From the cell containing the given text, extract its center point as (x, y) coordinate. 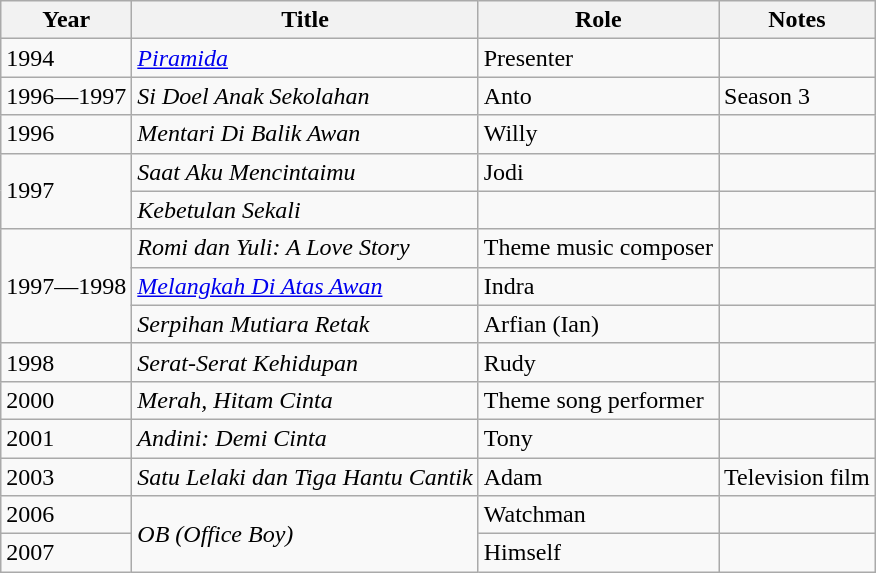
Kebetulan Sekali (305, 210)
Year (66, 20)
Merah, Hitam Cinta (305, 400)
Himself (598, 553)
Season 3 (798, 96)
Theme music composer (598, 248)
2003 (66, 477)
Notes (798, 20)
Arfian (Ian) (598, 324)
Saat Aku Mencintaimu (305, 172)
1994 (66, 58)
Melangkah Di Atas Awan (305, 286)
Title (305, 20)
Satu Lelaki dan Tiga Hantu Cantik (305, 477)
2001 (66, 438)
Mentari Di Balik Awan (305, 134)
Piramida (305, 58)
Theme song performer (598, 400)
Anto (598, 96)
Role (598, 20)
Romi dan Yuli: A Love Story (305, 248)
1996—1997 (66, 96)
1998 (66, 362)
Presenter (598, 58)
Serpihan Mutiara Retak (305, 324)
Indra (598, 286)
Television film (798, 477)
Jodi (598, 172)
Adam (598, 477)
1997—1998 (66, 286)
Rudy (598, 362)
2006 (66, 515)
Serat-Serat Kehidupan (305, 362)
Tony (598, 438)
Si Doel Anak Sekolahan (305, 96)
2000 (66, 400)
OB (Office Boy) (305, 534)
Willy (598, 134)
Watchman (598, 515)
2007 (66, 553)
1996 (66, 134)
1997 (66, 191)
Andini: Demi Cinta (305, 438)
